Output the (x, y) coordinate of the center of the cell containing the given text.  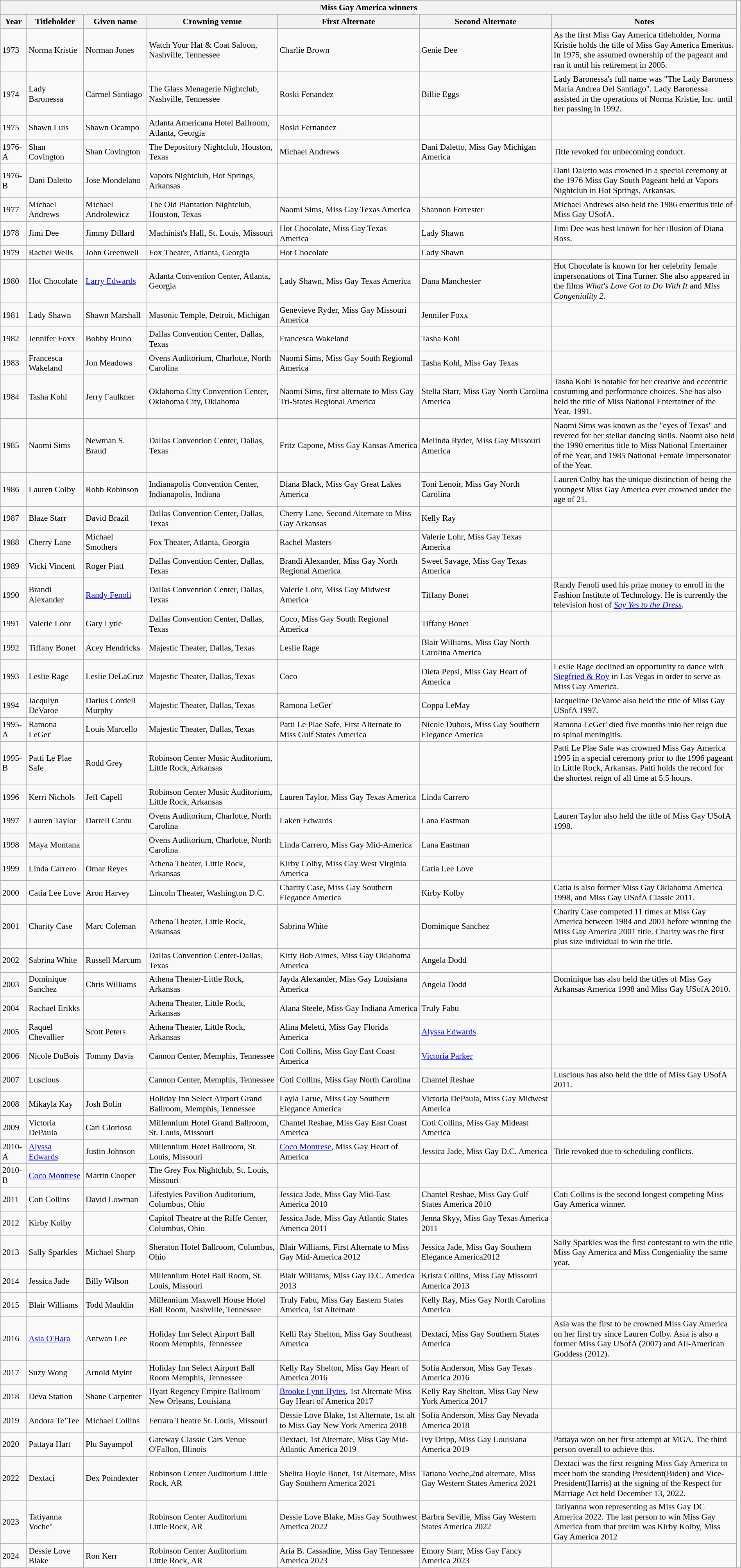
Valerie Lohr, Miss Gay Midwest America (349, 595)
Millennium Hotel Ball Room, St. Louis, Missouri (212, 1281)
Shawn Marshall (115, 315)
Cherry Lane (55, 542)
Robinson Center Auditorium Little Rock, AR (212, 1478)
Bobby Bruno (115, 339)
1995-B (13, 763)
Notes (644, 22)
Jacqulyn DeVaroe (55, 705)
Gary Lytle (115, 624)
Kitty Bob Aimes, Miss Gay Oklahoma America (349, 960)
Michael Andrews also held the 1986 emeritus title of Miss Gay USofA. (644, 210)
Valerie Lohr, Miss Gay Texas America (485, 542)
Dex Poindexter (115, 1478)
Tommy Davis (115, 1056)
Lauren Taylor, Miss Gay Texas America (349, 797)
Luscious (55, 1080)
Blair Williams, First Alternate to Miss Gay Mid-America 2012 (349, 1253)
1994 (13, 705)
John Greenwell (115, 253)
2020 (13, 1444)
1990 (13, 595)
Hyatt Regency Empire Ballroom New Orleans, Louisiana (212, 1396)
Truly Fabu (485, 1009)
Blair Williams (55, 1305)
Jeff Capell (115, 797)
Dextaci, Miss Gay Southern States America (485, 1339)
2017 (13, 1373)
2014 (13, 1281)
1984 (13, 397)
Lauren Taylor also held the title of Miss Gay USofA 1998. (644, 821)
Naomi Sims, Miss Gay Texas America (349, 210)
Sally Sparkles (55, 1253)
Michael Sharp (115, 1253)
Dallas Convention Center-Dallas, Texas (212, 960)
Linda Carrero, Miss Gay Mid-America (349, 845)
1992 (13, 647)
Jessica Jade (55, 1281)
Coti Collins, Miss Gay North Carolina (349, 1080)
Gateway Classic Cars Venue O'Fallon, Illinois (212, 1444)
Lauren Colby (55, 489)
Dextaci, 1st Alternate, Miss Gay Mid-Atlantic America 2019 (349, 1444)
2010-A (13, 1152)
Lincoln Theater, Washington D.C. (212, 893)
Vapors Nightclub, Hot Springs, Arkansas (212, 181)
Billie Eggs (485, 94)
1986 (13, 489)
Chantel Reshae, Miss Gay East Coast America (349, 1127)
Jimi Dee was best known for her illusion of Diana Ross. (644, 234)
Holiday Inn Select Airport Grand Ballroom, Memphis, Tennessee (212, 1104)
Titleholder (55, 22)
Tatiyanna Voche’ (55, 1522)
Plu Sayampol (115, 1444)
Leslie Rage declined an opportunity to dance with Siegfried & Roy in Las Vegas in order to serve as Miss Gay America. (644, 677)
Capitol Theatre at the Riffe Center, Columbus, Ohio (212, 1224)
Toni Lenoir, Miss Gay North Carolina (485, 489)
Jessica Jade, Miss Gay D.C. America (485, 1152)
1976-A (13, 152)
Norma Kristie (55, 50)
1989 (13, 566)
Indianapolis Convention Center, Indianapolis, Indiana (212, 489)
Kerri Nichols (55, 797)
Naomi Sims (55, 446)
1987 (13, 518)
1998 (13, 845)
Victoria DePaula (55, 1127)
2003 (13, 984)
Sofia Anderson, Miss Gay Nevada America 2018 (485, 1421)
Coti Collins is the second longest competing Miss Gay America winner. (644, 1199)
Maya Montana (55, 845)
Masonic Temple, Detroit, Michigan (212, 315)
The Depository Nightclub, Houston, Texas (212, 152)
Rachel Masters (349, 542)
Jimi Dee (55, 234)
Layla Larue, Miss Gay Southern Elegance America (349, 1104)
Luscious has also held the title of Miss Gay USofA 2011. (644, 1080)
2005 (13, 1032)
Second Alternate (485, 22)
Dana Manchester (485, 281)
1980 (13, 281)
The Old Plantation Nightclub, Houston, Texas (212, 210)
Rachel Wells (55, 253)
Ferrara Theatre St. Louis, Missouri (212, 1421)
Ramona LeGer' died five months into her reign due to spinal meningitis. (644, 729)
Roger Piatt (115, 566)
Billy Wilson (115, 1281)
Pattaya won on her first attempt at MGA. The third person overall to achieve this. (644, 1444)
Athena Theater-Little Rock, Arkansas (212, 984)
1981 (13, 315)
Lady Shawn, Miss Gay Texas America (349, 281)
Aron Harvey (115, 893)
Diana Black, Miss Gay Great Lakes America (349, 489)
2009 (13, 1127)
Lifestyles Pavilion Auditorium, Columbus, Ohio (212, 1199)
Truly Fabu, Miss Gay Eastern States America, 1st Alternate (349, 1305)
1988 (13, 542)
Title revoked for unbecoming conduct. (644, 152)
Scott Peters (115, 1032)
Andora Te’Tee (55, 1421)
2007 (13, 1080)
Naomi Sims, Miss Gay South Regional America (349, 363)
Dextaci (55, 1478)
Larry Edwards (115, 281)
Title revoked due to scheduling conflicts. (644, 1152)
The Glass Menagerie Nightclub, Nashville, Tennessee (212, 94)
Miss Gay America winners (369, 7)
1978 (13, 234)
Coco Montrese, Miss Gay Heart of America (349, 1152)
Krista Collins, Miss Gay Missouri America 2013 (485, 1281)
Louis Marcello (115, 729)
Dessie Love Blake, 1st Alternate, 1st alt to Miss Gay New York America 2018 (349, 1421)
1999 (13, 869)
Lauren Colby has the unique distinction of being the youngest Miss Gay America ever crowned under the age of 21. (644, 489)
Genie Dee (485, 50)
Dieta Pepsi, Miss Gay Heart of America (485, 677)
2002 (13, 960)
Emory Starr, Miss Gay Fancy America 2023 (485, 1556)
Given name (115, 22)
Michael Collins (115, 1421)
1979 (13, 253)
2016 (13, 1339)
Darrell Cantu (115, 821)
2024 (13, 1556)
Carmel Santiago (115, 94)
Coco Montrese (55, 1175)
David Brazil (115, 518)
Aria B. Cassadine, Miss Gay Tennessee America 2023 (349, 1556)
2018 (13, 1396)
2010-B (13, 1175)
Coti Collins (55, 1199)
Brandi Alexander, Miss Gay North Regional America (349, 566)
1976-B (13, 181)
Dani Daletto was crowned in a special ceremony at the 1976 Miss Gay South Pageant held at Vapors Nightclub in Hot Springs, Arkansas. (644, 181)
Laken Edwards (349, 821)
2023 (13, 1522)
Acey Hendricks (115, 647)
Marc Coleman (115, 926)
Brandi Alexander (55, 595)
1996 (13, 797)
Watch Your Hat & Coat Saloon, Nashville, Tennessee (212, 50)
Atlanta Americana Hotel Ballroom, Atlanta, Georgia (212, 128)
Lady Baronessa (55, 94)
Catia is also former Miss Gay Oklahoma America 1998, and Miss Gay USofA Classic 2011. (644, 893)
Coti Collins, Miss Gay Mideast America (485, 1127)
Victoria Parker (485, 1056)
Sheraton Hotel Ballroom, Columbus, Ohio (212, 1253)
Michael Smothers (115, 542)
Charity Case, Miss Gay Southern Elegance America (349, 893)
Coco, Miss Gay South Regional America (349, 624)
Kelly Ray, Miss Gay North Carolina America (485, 1305)
Norman Jones (115, 50)
1993 (13, 677)
1997 (13, 821)
Hot Chocolate, Miss Gay Texas America (349, 234)
1995-A (13, 729)
Dessie Love Blake, Miss Gay Southwest America 2022 (349, 1522)
Melinda Ryder, Miss Gay Missouri America (485, 446)
Blair Williams, Miss Gay North Carolina America (485, 647)
2012 (13, 1224)
Blair Williams, Miss Gay D.C. America 2013 (349, 1281)
Stella Starr, Miss Gay North Carolina America (485, 397)
1983 (13, 363)
Dessie Love Blake (55, 1556)
Millennium Hotel Grand Ballroom, St. Louis, Missouri (212, 1127)
Atlanta Convention Center, Atlanta, Georgia (212, 281)
Jessica Jade, Miss Gay Mid-East America 2010 (349, 1199)
1982 (13, 339)
Sofia Anderson, Miss Gay Texas America 2016 (485, 1373)
Brooke Lynn Hytes, 1st Alternate Miss Gay Heart of America 2017 (349, 1396)
Raquel Chevallier (55, 1032)
Michael Androlewicz (115, 210)
Cherry Lane, Second Alternate to Miss Gay Arkansas (349, 518)
Jimmy Dillard (115, 234)
Tasha Kohl, Miss Gay Texas (485, 363)
2013 (13, 1253)
2015 (13, 1305)
Fritz Capone, Miss Gay Kansas America (349, 446)
2011 (13, 1199)
Charity Case (55, 926)
1975 (13, 128)
2006 (13, 1056)
Arnold Myint (115, 1373)
Martin Cooper (115, 1175)
Kelli Ray Shelton, Miss Gay Southeast America (349, 1339)
Ivy Dripp, Miss Gay Louisiana America 2019 (485, 1444)
Nicole DuBois (55, 1056)
Dani Daletto (55, 181)
Naomi Sims, first alternate to Miss Gay Tri-States Regional America (349, 397)
2001 (13, 926)
Sally Sparkles was the first contestant to win the title Miss Gay America and Miss Congeniality the same year. (644, 1253)
Millennium Hotel Ballroom, St. Louis, Missouri (212, 1152)
1973 (13, 50)
2004 (13, 1009)
Dani Daletto, Miss Gay Michigan America (485, 152)
Jayda Alexander, Miss Gay Louisiana America (349, 984)
Jerry Faulkner (115, 397)
Charlie Brown (349, 50)
Crowning venue (212, 22)
Kirby Colby, Miss Gay West Virginia America (349, 869)
Shannon Forrester (485, 210)
Leslie DeLaCruz (115, 677)
Chantel Reshae (485, 1080)
Chantel Reshae, Miss Gay Gulf States America 2010 (485, 1199)
Roski Fernandez (349, 128)
Sweet Savage, Miss Gay Texas America (485, 566)
Darius Cordell Murphy (115, 705)
Kelly Ray Shelton, Miss Gay New York America 2017 (485, 1396)
Ron Kerr (115, 1556)
Shawn Luis (55, 128)
Omar Reyes (115, 869)
Nicole Dubois, Miss Gay Southern Elegance America (485, 729)
Year (13, 22)
Pattaya Hart (55, 1444)
Coco (349, 677)
Machinist's Hall, St. Louis, Missouri (212, 234)
Asia O'Hara (55, 1339)
Suzy Wong (55, 1373)
Roski Fenandez (349, 94)
Coppa LeMay (485, 705)
Carl Glorioso (115, 1127)
Shelita Hoyle Bonet, 1st Alternate, Miss Gay Southern America 2021 (349, 1478)
1974 (13, 94)
Russell Marcum (115, 960)
Jenna Skyy, Miss Gay Texas America 2011 (485, 1224)
First Alternate (349, 22)
Kelly Ray (485, 518)
Josh Bolin (115, 1104)
Patti Le Plae Safe (55, 763)
Jon Meadows (115, 363)
Rodd Grey (115, 763)
Chris Williams (115, 984)
Jacqueline DeVaroe also held the title of Miss Gay USofA 1997. (644, 705)
Oklahoma City Convention Center, Oklahoma City, Oklahoma (212, 397)
The Grey Fox Nightclub, St. Louis, Missouri (212, 1175)
Deva Station (55, 1396)
Randy Fenoli used his prize money to enroll in the Fashion Institute of Technology. He is currently the television host of Say Yes to the Dress. (644, 595)
Coti Collins, Miss Gay East Coast America (349, 1056)
1991 (13, 624)
Randy Fenoli (115, 595)
2000 (13, 893)
Tatiana Voche,2nd alternate, Miss Gay Western States America 2021 (485, 1478)
1977 (13, 210)
Robb Robinson (115, 489)
Shane Carpenter (115, 1396)
Todd Mauldin (115, 1305)
2019 (13, 1421)
Jose Mondelano (115, 181)
Barbra Seville, Miss Gay Western States America 2022 (485, 1522)
Alana Steele, Miss Gay Indiana America (349, 1009)
David Lowman (115, 1199)
2008 (13, 1104)
Alina Meletti, Miss Gay Florida America (349, 1032)
Victoria DePaula, Miss Gay Midwest America (485, 1104)
1985 (13, 446)
Dominique has also held the titles of Miss Gay Arkansas America 1998 and Miss Gay USofA 2010. (644, 984)
Antwan Lee (115, 1339)
Justin Johnson (115, 1152)
Vicki Vincent (55, 566)
Jessica Jade, Miss Gay Southern Elegance America2012 (485, 1253)
Mikayla Kay (55, 1104)
Genevieve Ryder, Miss Gay Missouri America (349, 315)
Lauren Taylor (55, 821)
Kelly Ray Shelton, Miss Gay Heart of America 2016 (349, 1373)
Valerie Lohr (55, 624)
Jessica Jade, Miss Gay Atlantic States America 2011 (349, 1224)
2022 (13, 1478)
Patti Le Plae Safe, First Alternate to Miss Gulf States America (349, 729)
Blaze Starr (55, 518)
Millennium Maxwell House Hotel Ball Room, Nashville, Tennessee (212, 1305)
Newman S. Braud (115, 446)
Rachael Erikks (55, 1009)
Shawn Ocampo (115, 128)
